Identify which cell holds the provided text, then report its (X, Y) central coordinate. 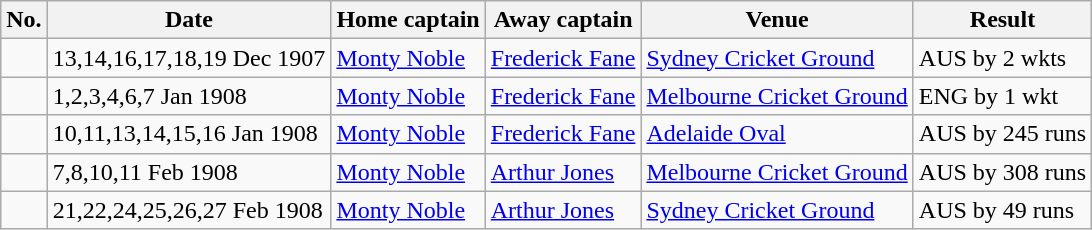
Venue (777, 20)
AUS by 245 runs (1002, 134)
AUS by 308 runs (1002, 172)
Away captain (563, 20)
Date (189, 20)
Result (1002, 20)
10,11,13,14,15,16 Jan 1908 (189, 134)
21,22,24,25,26,27 Feb 1908 (189, 210)
Adelaide Oval (777, 134)
AUS by 2 wkts (1002, 58)
1,2,3,4,6,7 Jan 1908 (189, 96)
Home captain (408, 20)
13,14,16,17,18,19 Dec 1907 (189, 58)
7,8,10,11 Feb 1908 (189, 172)
ENG by 1 wkt (1002, 96)
No. (24, 20)
AUS by 49 runs (1002, 210)
